Capture the cell that displays the provided text and extract its (x, y) central coordinate. 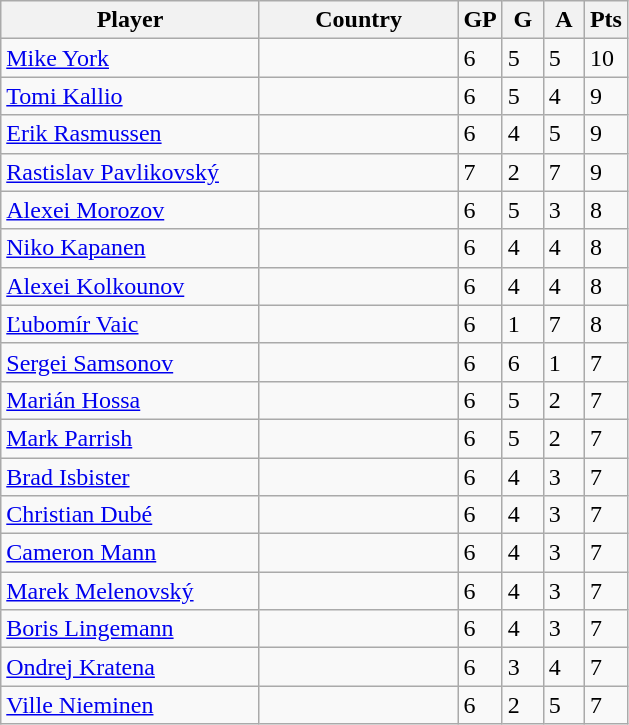
Alexei Kolkounov (130, 286)
Tomi Kallio (130, 96)
10 (606, 58)
Niko Kapanen (130, 248)
Country (358, 20)
Ville Nieminen (130, 705)
Pts (606, 20)
Brad Isbister (130, 477)
Erik Rasmussen (130, 134)
Marek Melenovský (130, 591)
Christian Dubé (130, 515)
A (564, 20)
Cameron Mann (130, 553)
Alexei Morozov (130, 210)
Mark Parrish (130, 438)
Rastislav Pavlikovský (130, 172)
Sergei Samsonov (130, 362)
Mike York (130, 58)
GP (480, 20)
Ondrej Kratena (130, 667)
G (522, 20)
Ľubomír Vaic (130, 324)
Player (130, 20)
Marián Hossa (130, 400)
Boris Lingemann (130, 629)
